Identify which cell holds the provided text, then report its (X, Y) central coordinate. 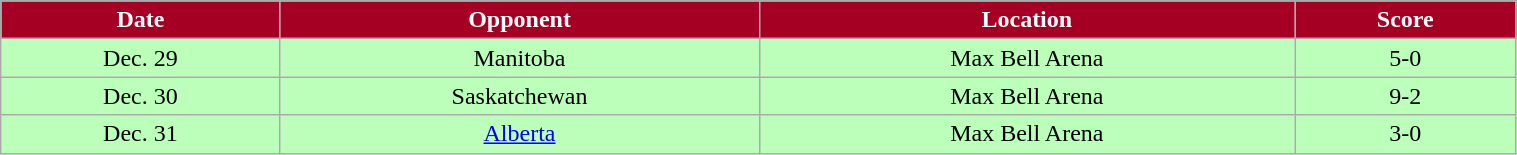
3-0 (1406, 134)
Opponent (520, 20)
Score (1406, 20)
Dec. 29 (140, 58)
Date (140, 20)
Alberta (520, 134)
Dec. 31 (140, 134)
Manitoba (520, 58)
Dec. 30 (140, 96)
Saskatchewan (520, 96)
5-0 (1406, 58)
Location (1027, 20)
9-2 (1406, 96)
